Capture the cell that displays the provided text and extract its [x, y] central coordinate. 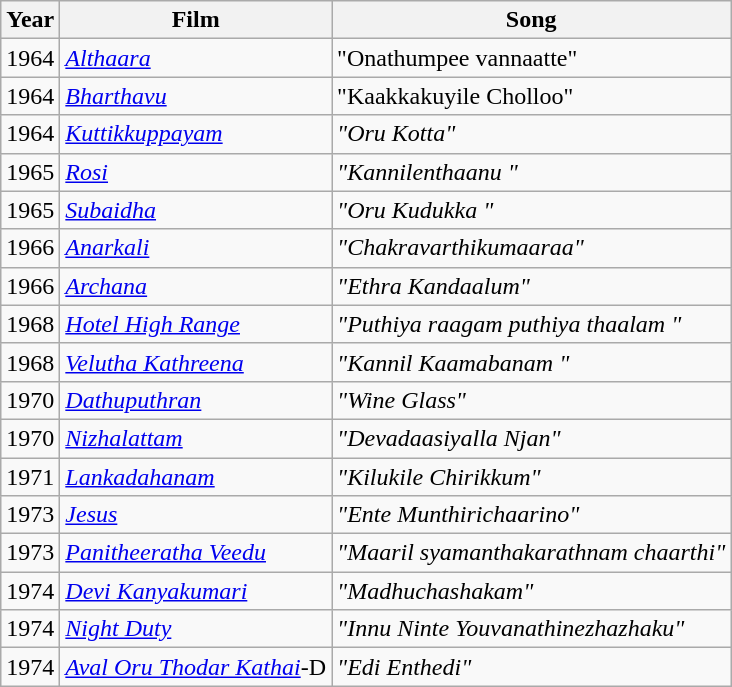
"Innu Ninte Youvanathinezhazhaku" [532, 629]
"Puthiya raagam puthiya thaalam " [532, 324]
Panitheeratha Veedu [196, 553]
Archana [196, 286]
Hotel High Range [196, 324]
"Onathumpee vannaatte" [532, 58]
"Edi Enthedi" [532, 667]
"Oru Kotta" [532, 134]
"Kilukile Chirikkum" [532, 477]
Devi Kanyakumari [196, 591]
"Chakravarthikumaaraa" [532, 248]
Year [30, 20]
Kuttikkuppayam [196, 134]
Nizhalattam [196, 438]
"Ente Munthirichaarino" [532, 515]
Aval Oru Thodar Kathai-D [196, 667]
"Oru Kudukka " [532, 210]
"Kannilenthaanu " [532, 172]
Song [532, 20]
"Ethra Kandaalum" [532, 286]
"Devadaasiyalla Njan" [532, 438]
Rosi [196, 172]
"Kannil Kaamabanam " [532, 362]
Althaara [196, 58]
Anarkali [196, 248]
Film [196, 20]
Jesus [196, 515]
Night Duty [196, 629]
"Wine Glass" [532, 400]
Bharthavu [196, 96]
1971 [30, 477]
"Kaakkakuyile Cholloo" [532, 96]
"Maaril syamanthakarathnam chaarthi" [532, 553]
Velutha Kathreena [196, 362]
Dathuputhran [196, 400]
"Madhuchashakam" [532, 591]
Subaidha [196, 210]
Lankadahanam [196, 477]
